Identify which cell holds the provided text, then report its (X, Y) central coordinate. 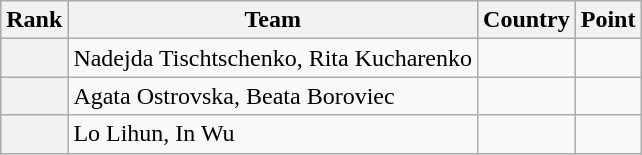
Agata Ostrovska, Beata Boroviec (273, 96)
Team (273, 20)
Lo Lihun, In Wu (273, 134)
Nadejda Tischtschenko, Rita Kucharenko (273, 58)
Point (608, 20)
Rank (34, 20)
Country (527, 20)
